Find where the given text appears and provide that cell's center as [x, y] coordinate. 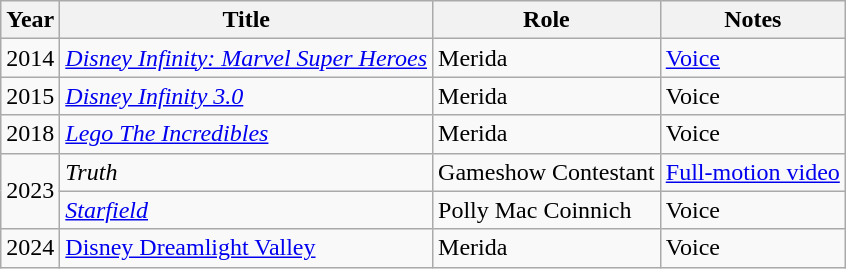
Notes [752, 20]
Title [246, 20]
Disney Infinity: Marvel Super Heroes [246, 58]
2023 [30, 191]
Lego The Incredibles [246, 134]
Disney Dreamlight Valley [246, 248]
2018 [30, 134]
Gameshow Contestant [547, 172]
2015 [30, 96]
Starfield [246, 210]
2014 [30, 58]
Full-motion video [752, 172]
Year [30, 20]
Role [547, 20]
Disney Infinity 3.0 [246, 96]
Truth [246, 172]
Polly Mac Coinnich [547, 210]
2024 [30, 248]
